Output the (x, y) coordinate of the center of the cell containing the given text.  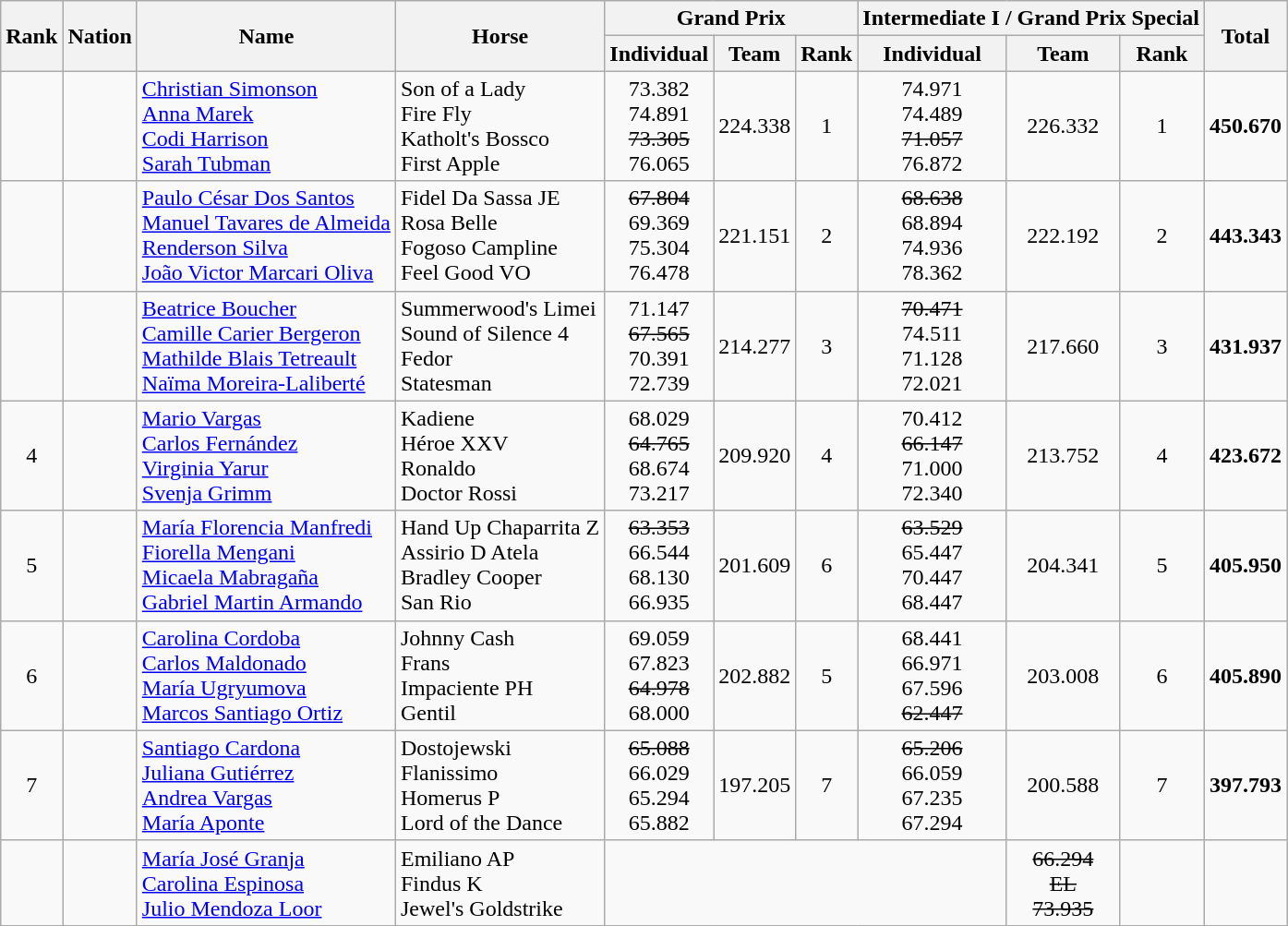
KadieneHéroe XXVRonaldoDoctor Rossi (500, 456)
71.14767.56570.39172.739 (659, 345)
397.793 (1245, 785)
209.920 (755, 456)
Santiago CardonaJuliana GutiérrezAndrea VargasMaría Aponte (266, 785)
68.44166.97167.59662.447 (933, 676)
68.02964.76568.67473.217 (659, 456)
Christian SimonsonAnna MarekCodi HarrisonSarah Tubman (266, 126)
María José GranjaCarolina EspinosaJulio Mendoza Loor (266, 883)
222.192 (1063, 236)
203.008 (1063, 676)
Horse (500, 36)
Son of a LadyFire FlyKatholt's BosscoFirst Apple (500, 126)
Intermediate I / Grand Prix Special (1031, 18)
201.609 (755, 565)
73.38274.89173.30576.065 (659, 126)
66.294EL73.935 (1063, 883)
450.670 (1245, 126)
Mario VargasCarlos FernándezVirginia YarurSvenja Grimm (266, 456)
70.41266.14771.00072.340 (933, 456)
217.660 (1063, 345)
202.882 (755, 676)
405.890 (1245, 676)
Fidel Da Sassa JERosa BelleFogoso CamplineFeel Good VO (500, 236)
63.35366.54468.13066.935 (659, 565)
Summerwood's LimeiSound of Silence 4FedorStatesman (500, 345)
70.47174.51171.12872.021 (933, 345)
224.338 (755, 126)
Johnny CashFransImpaciente PHGentil (500, 676)
204.341 (1063, 565)
213.752 (1063, 456)
Paulo César Dos SantosManuel Tavares de AlmeidaRenderson SilvaJoão Victor Marcari Oliva (266, 236)
65.20666.05967.23567.294 (933, 785)
74.97174.48971.05776.872 (933, 126)
226.332 (1063, 126)
63.52965.44770.44768.447 (933, 565)
65.08866.02965.29465.882 (659, 785)
Beatrice BoucherCamille Carier BergeronMathilde Blais TetreaultNaïma Moreira-Laliberté (266, 345)
Total (1245, 36)
67.80469.36975.30476.478 (659, 236)
197.205 (755, 785)
Hand Up Chaparrita ZAssirio D AtelaBradley CooperSan Rio (500, 565)
214.277 (755, 345)
431.937 (1245, 345)
443.343 (1245, 236)
Carolina CordobaCarlos MaldonadoMaría UgryumovaMarcos Santiago Ortiz (266, 676)
200.588 (1063, 785)
423.672 (1245, 456)
María Florencia ManfrediFiorella MenganiMicaela MabragañaGabriel Martin Armando (266, 565)
221.151 (755, 236)
Grand Prix (731, 18)
405.950 (1245, 565)
Emiliano APFindus KJewel's Goldstrike (500, 883)
DostojewskiFlanissimoHomerus PLord of the Dance (500, 785)
68.63868.89474.93678.362 (933, 236)
Nation (100, 36)
69.05967.82364.97868.000 (659, 676)
Name (266, 36)
